Search for the cell housing the specified text and yield its [x, y] center coordinate. 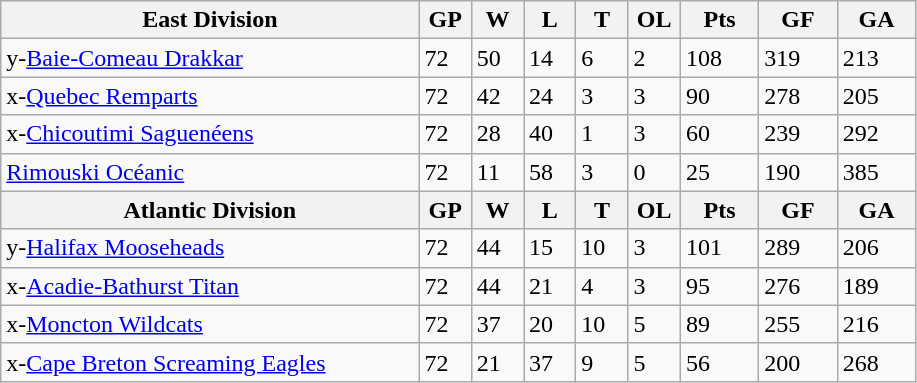
24 [550, 96]
200 [798, 362]
60 [719, 134]
y-Baie-Comeau Drakkar [210, 58]
28 [497, 134]
East Division [210, 20]
189 [876, 286]
11 [497, 172]
0 [654, 172]
15 [550, 248]
89 [719, 324]
4 [602, 286]
239 [798, 134]
385 [876, 172]
40 [550, 134]
25 [719, 172]
50 [497, 58]
278 [798, 96]
1 [602, 134]
95 [719, 286]
6 [602, 58]
205 [876, 96]
276 [798, 286]
14 [550, 58]
289 [798, 248]
255 [798, 324]
90 [719, 96]
216 [876, 324]
42 [497, 96]
2 [654, 58]
x-Chicoutimi Saguenéens [210, 134]
20 [550, 324]
268 [876, 362]
58 [550, 172]
x-Acadie-Bathurst Titan [210, 286]
x-Quebec Remparts [210, 96]
101 [719, 248]
x-Cape Breton Screaming Eagles [210, 362]
213 [876, 58]
108 [719, 58]
206 [876, 248]
56 [719, 362]
y-Halifax Mooseheads [210, 248]
292 [876, 134]
9 [602, 362]
Atlantic Division [210, 210]
Rimouski Océanic [210, 172]
x-Moncton Wildcats [210, 324]
190 [798, 172]
319 [798, 58]
